Extract the [x, y] coordinate from the center of the cell holding the provided text.  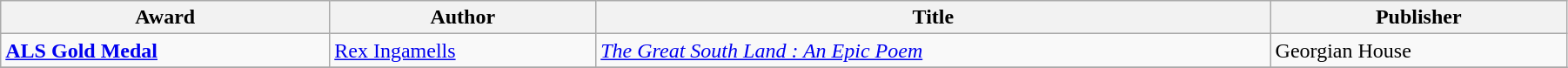
Georgian House [1418, 51]
Rex Ingamells [463, 51]
The Great South Land : An Epic Poem [933, 51]
Publisher [1418, 17]
ALS Gold Medal [165, 51]
Author [463, 17]
Award [165, 17]
Title [933, 17]
